Provide the (X, Y) coordinate of the cell's center where the given text is located.  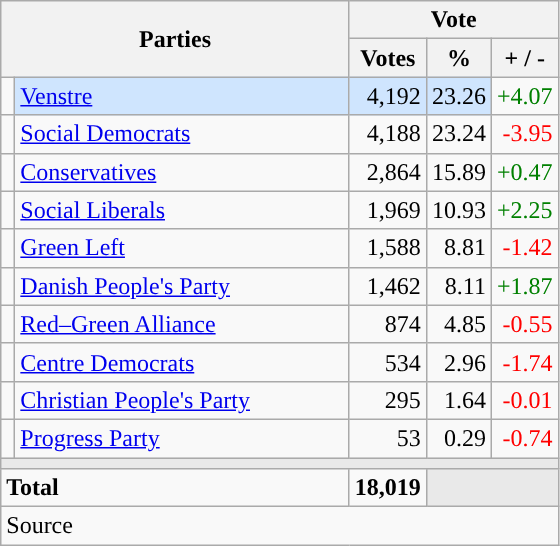
Vote (454, 20)
1,969 (388, 210)
Danish People's Party (182, 286)
Votes (388, 58)
+1.87 (524, 286)
534 (388, 362)
18,019 (388, 488)
874 (388, 324)
4,188 (388, 134)
% (458, 58)
15.89 (458, 172)
-3.95 (524, 134)
8.81 (458, 248)
Centre Democrats (182, 362)
-0.55 (524, 324)
1,462 (388, 286)
-0.01 (524, 400)
295 (388, 400)
-1.74 (524, 362)
Christian People's Party (182, 400)
2.96 (458, 362)
+ / - (524, 58)
Source (280, 526)
Total (176, 488)
2,864 (388, 172)
1,588 (388, 248)
23.24 (458, 134)
Parties (176, 39)
-0.74 (524, 438)
Social Democrats (182, 134)
Progress Party (182, 438)
1.64 (458, 400)
Green Left (182, 248)
10.93 (458, 210)
Red–Green Alliance (182, 324)
+2.25 (524, 210)
53 (388, 438)
8.11 (458, 286)
+0.47 (524, 172)
Venstre (182, 96)
0.29 (458, 438)
-1.42 (524, 248)
23.26 (458, 96)
Social Liberals (182, 210)
Conservatives (182, 172)
4.85 (458, 324)
+4.07 (524, 96)
4,192 (388, 96)
